Search for the cell housing the specified text and yield its [x, y] center coordinate. 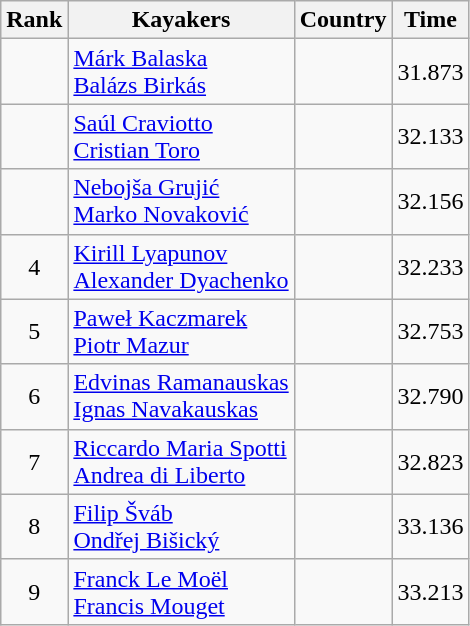
Kayakers [181, 20]
32.233 [430, 266]
32.156 [430, 202]
8 [34, 526]
31.873 [430, 72]
5 [34, 332]
32.133 [430, 136]
Paweł KaczmarekPiotr Mazur [181, 332]
Riccardo Maria SpottiAndrea di Liberto [181, 462]
Rank [34, 20]
Time [430, 20]
Franck Le MoëlFrancis Mouget [181, 592]
6 [34, 396]
9 [34, 592]
32.753 [430, 332]
32.790 [430, 396]
Filip ŠvábOndřej Bišický [181, 526]
4 [34, 266]
Kirill LyapunovAlexander Dyachenko [181, 266]
32.823 [430, 462]
7 [34, 462]
Márk BalaskaBalázs Birkás [181, 72]
Country [343, 20]
Edvinas RamanauskasIgnas Navakauskas [181, 396]
Nebojša GrujićMarko Novaković [181, 202]
Saúl CraviottoCristian Toro [181, 136]
33.136 [430, 526]
33.213 [430, 592]
